Identify which cell holds the provided text, then report its (x, y) central coordinate. 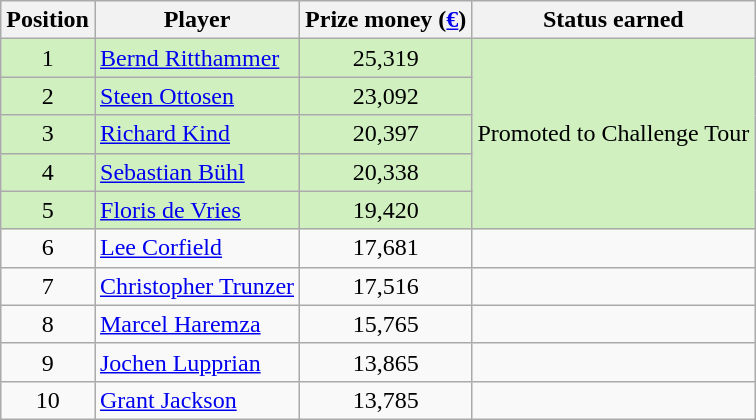
Sebastian Bühl (196, 172)
6 (48, 248)
Player (196, 20)
8 (48, 324)
25,319 (386, 58)
10 (48, 400)
Jochen Lupprian (196, 362)
Lee Corfield (196, 248)
Christopher Trunzer (196, 286)
9 (48, 362)
13,865 (386, 362)
4 (48, 172)
13,785 (386, 400)
7 (48, 286)
Marcel Haremza (196, 324)
Steen Ottosen (196, 96)
Prize money (€) (386, 20)
3 (48, 134)
Position (48, 20)
15,765 (386, 324)
Bernd Ritthammer (196, 58)
23,092 (386, 96)
19,420 (386, 210)
Status earned (614, 20)
Floris de Vries (196, 210)
5 (48, 210)
1 (48, 58)
Grant Jackson (196, 400)
17,516 (386, 286)
20,338 (386, 172)
Promoted to Challenge Tour (614, 134)
2 (48, 96)
17,681 (386, 248)
20,397 (386, 134)
Richard Kind (196, 134)
